Detect which cell encompasses the target text, then output its (x, y) center coordinate. 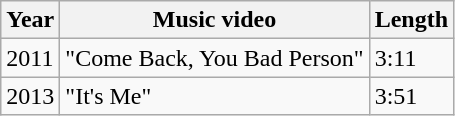
"Come Back, You Bad Person" (214, 58)
Length (411, 20)
Music video (214, 20)
3:11 (411, 58)
Year (30, 20)
2013 (30, 96)
3:51 (411, 96)
2011 (30, 58)
"It's Me" (214, 96)
